Locate the cell with the specified text and output its (x, y) center coordinate. 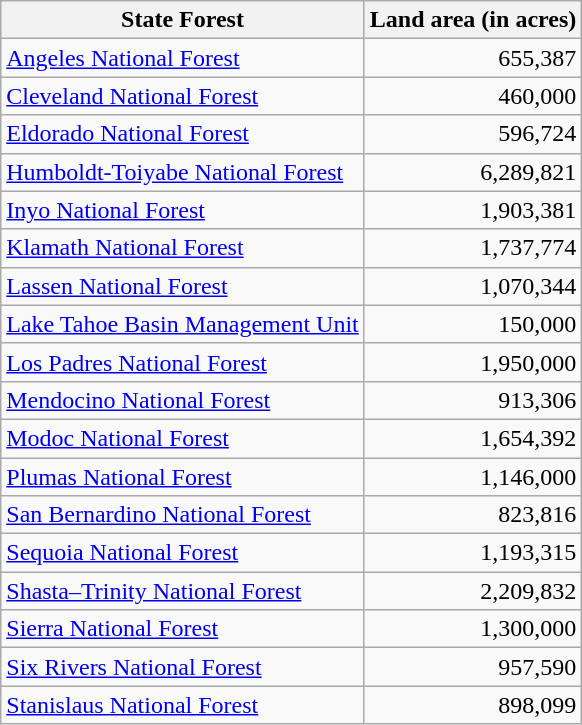
1,146,000 (473, 477)
Klamath National Forest (183, 248)
State Forest (183, 20)
1,654,392 (473, 438)
Los Padres National Forest (183, 362)
Modoc National Forest (183, 438)
Mendocino National Forest (183, 400)
898,099 (473, 705)
Land area (in acres) (473, 20)
Sierra National Forest (183, 629)
Six Rivers National Forest (183, 667)
Inyo National Forest (183, 210)
Stanislaus National Forest (183, 705)
Cleveland National Forest (183, 96)
150,000 (473, 324)
San Bernardino National Forest (183, 515)
823,816 (473, 515)
6,289,821 (473, 172)
596,724 (473, 134)
957,590 (473, 667)
1,300,000 (473, 629)
1,903,381 (473, 210)
1,950,000 (473, 362)
913,306 (473, 400)
Lassen National Forest (183, 286)
Angeles National Forest (183, 58)
1,737,774 (473, 248)
460,000 (473, 96)
Humboldt-Toiyabe National Forest (183, 172)
Sequoia National Forest (183, 553)
Shasta–Trinity National Forest (183, 591)
1,193,315 (473, 553)
1,070,344 (473, 286)
2,209,832 (473, 591)
Plumas National Forest (183, 477)
Lake Tahoe Basin Management Unit (183, 324)
Eldorado National Forest (183, 134)
655,387 (473, 58)
